Output the (X, Y) coordinate of the center of the cell containing the given text.  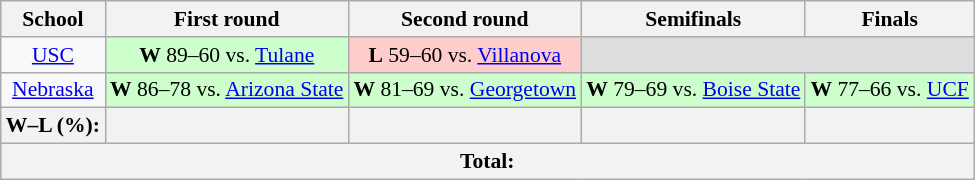
Finals (889, 19)
Total: (488, 162)
Second round (464, 19)
W 81–69 vs. Georgetown (464, 90)
W 86–78 vs. Arizona State (226, 90)
Semifinals (693, 19)
School (53, 19)
W 77–66 vs. UCF (889, 90)
Nebraska (53, 90)
First round (226, 19)
USC (53, 55)
W 89–60 vs. Tulane (226, 55)
L 59–60 vs. Villanova (464, 55)
W–L (%): (53, 126)
W 79–69 vs. Boise State (693, 90)
